Find where the given text appears and provide that cell's center as [x, y] coordinate. 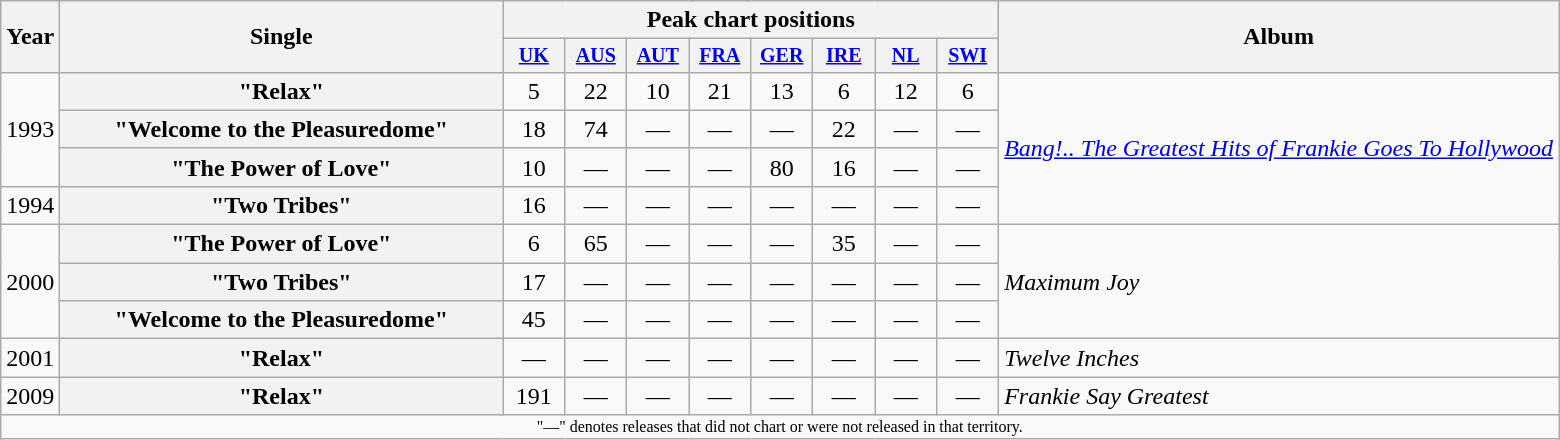
80 [782, 167]
35 [844, 244]
2001 [30, 358]
GER [782, 56]
Year [30, 37]
65 [596, 244]
Maximum Joy [1279, 282]
21 [720, 91]
SWI [968, 56]
45 [534, 320]
AUS [596, 56]
UK [534, 56]
Bang!.. The Greatest Hits of Frankie Goes To Hollywood [1279, 148]
IRE [844, 56]
Frankie Say Greatest [1279, 396]
Peak chart positions [751, 20]
18 [534, 129]
17 [534, 282]
12 [906, 91]
NL [906, 56]
191 [534, 396]
5 [534, 91]
1993 [30, 129]
AUT [658, 56]
13 [782, 91]
2000 [30, 282]
Album [1279, 37]
Twelve Inches [1279, 358]
74 [596, 129]
FRA [720, 56]
Single [282, 37]
"—" denotes releases that did not chart or were not released in that territory. [780, 427]
1994 [30, 205]
2009 [30, 396]
